Locate the cell with the specified text and output its (x, y) center coordinate. 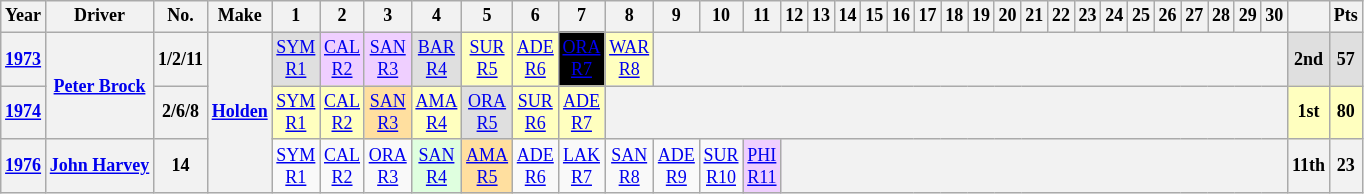
Year (24, 16)
21 (1034, 16)
10 (721, 16)
25 (1142, 16)
WARR8 (630, 59)
27 (1194, 16)
20 (1008, 16)
1974 (24, 113)
No. (181, 16)
5 (488, 16)
11 (762, 16)
12 (794, 16)
BARR4 (436, 59)
1973 (24, 59)
Make (240, 16)
8 (630, 16)
SURR10 (721, 166)
AMAR5 (488, 166)
SURR5 (488, 59)
29 (1248, 16)
80 (1346, 113)
2/6/8 (181, 113)
1 (296, 16)
28 (1222, 16)
2nd (1309, 59)
26 (1168, 16)
9 (676, 16)
22 (1062, 16)
30 (1274, 16)
19 (982, 16)
SURR6 (535, 113)
16 (902, 16)
1976 (24, 166)
ORAR3 (388, 166)
Holden (240, 112)
LAKR7 (582, 166)
3 (388, 16)
John Harvey (99, 166)
6 (535, 16)
SANR4 (436, 166)
1st (1309, 113)
18 (954, 16)
15 (874, 16)
ADER9 (676, 166)
AMAR4 (436, 113)
57 (1346, 59)
ORAR5 (488, 113)
ADER7 (582, 113)
ORAR7 (582, 59)
4 (436, 16)
13 (822, 16)
2 (342, 16)
7 (582, 16)
11th (1309, 166)
Driver (99, 16)
PHIR11 (762, 166)
SANR8 (630, 166)
17 (928, 16)
Peter Brock (99, 86)
1/2/11 (181, 59)
24 (1114, 16)
Pts (1346, 16)
